For the text-containing cell, return its midpoint in [x, y] coordinate format. 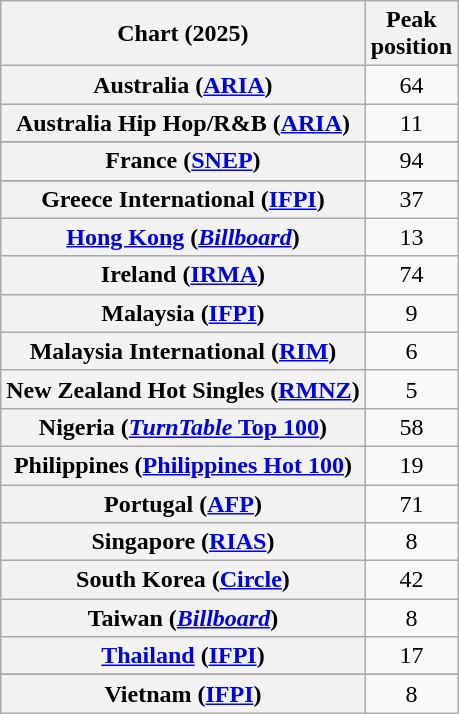
Portugal (AFP) [183, 503]
Singapore (RIAS) [183, 542]
64 [411, 85]
71 [411, 503]
5 [411, 389]
Chart (2025) [183, 34]
Ireland (IRMA) [183, 275]
58 [411, 427]
Thailand (IFPI) [183, 656]
Nigeria (TurnTable Top 100) [183, 427]
37 [411, 199]
Vietnam (IFPI) [183, 694]
Malaysia (IFPI) [183, 313]
Australia (ARIA) [183, 85]
11 [411, 123]
Australia Hip Hop/R&B (ARIA) [183, 123]
New Zealand Hot Singles (RMNZ) [183, 389]
Philippines (Philippines Hot 100) [183, 465]
Peakposition [411, 34]
42 [411, 580]
9 [411, 313]
94 [411, 161]
74 [411, 275]
Malaysia International (RIM) [183, 351]
13 [411, 237]
17 [411, 656]
Hong Kong (Billboard) [183, 237]
Taiwan (Billboard) [183, 618]
South Korea (Circle) [183, 580]
France (SNEP) [183, 161]
19 [411, 465]
Greece International (IFPI) [183, 199]
6 [411, 351]
